From the cell containing the given text, extract its center point as [X, Y] coordinate. 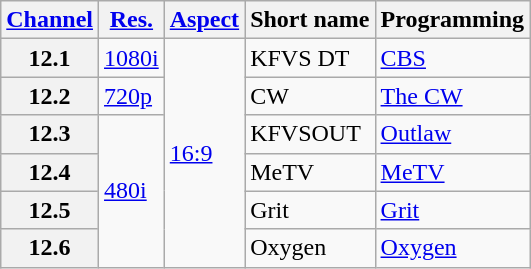
Short name [310, 20]
Res. [132, 20]
16:9 [204, 153]
Aspect [204, 20]
480i [132, 191]
1080i [132, 58]
12.5 [50, 210]
12.6 [50, 248]
CW [310, 96]
Channel [50, 20]
CBS [452, 58]
KFVS DT [310, 58]
720p [132, 96]
12.1 [50, 58]
Outlaw [452, 134]
12.3 [50, 134]
12.2 [50, 96]
Programming [452, 20]
KFVSOUT [310, 134]
The CW [452, 96]
12.4 [50, 172]
